Determine the (X, Y) coordinate at the center of the cell enclosing the given text.  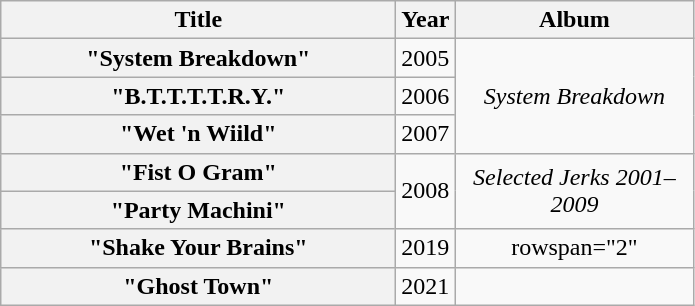
"Shake Your Brains" (198, 248)
2007 (426, 134)
rowspan="2" (574, 248)
"Party Machini" (198, 210)
Year (426, 20)
Selected Jerks 2001–2009 (574, 191)
2005 (426, 58)
"Ghost Town" (198, 286)
"B.T.T.T.T.R.Y." (198, 96)
2021 (426, 286)
2008 (426, 191)
2019 (426, 248)
System Breakdown (574, 96)
"Fist O Gram" (198, 172)
2006 (426, 96)
Album (574, 20)
"Wet 'n Wiild" (198, 134)
"System Breakdown" (198, 58)
Title (198, 20)
